Detect which cell encompasses the target text, then output its (x, y) center coordinate. 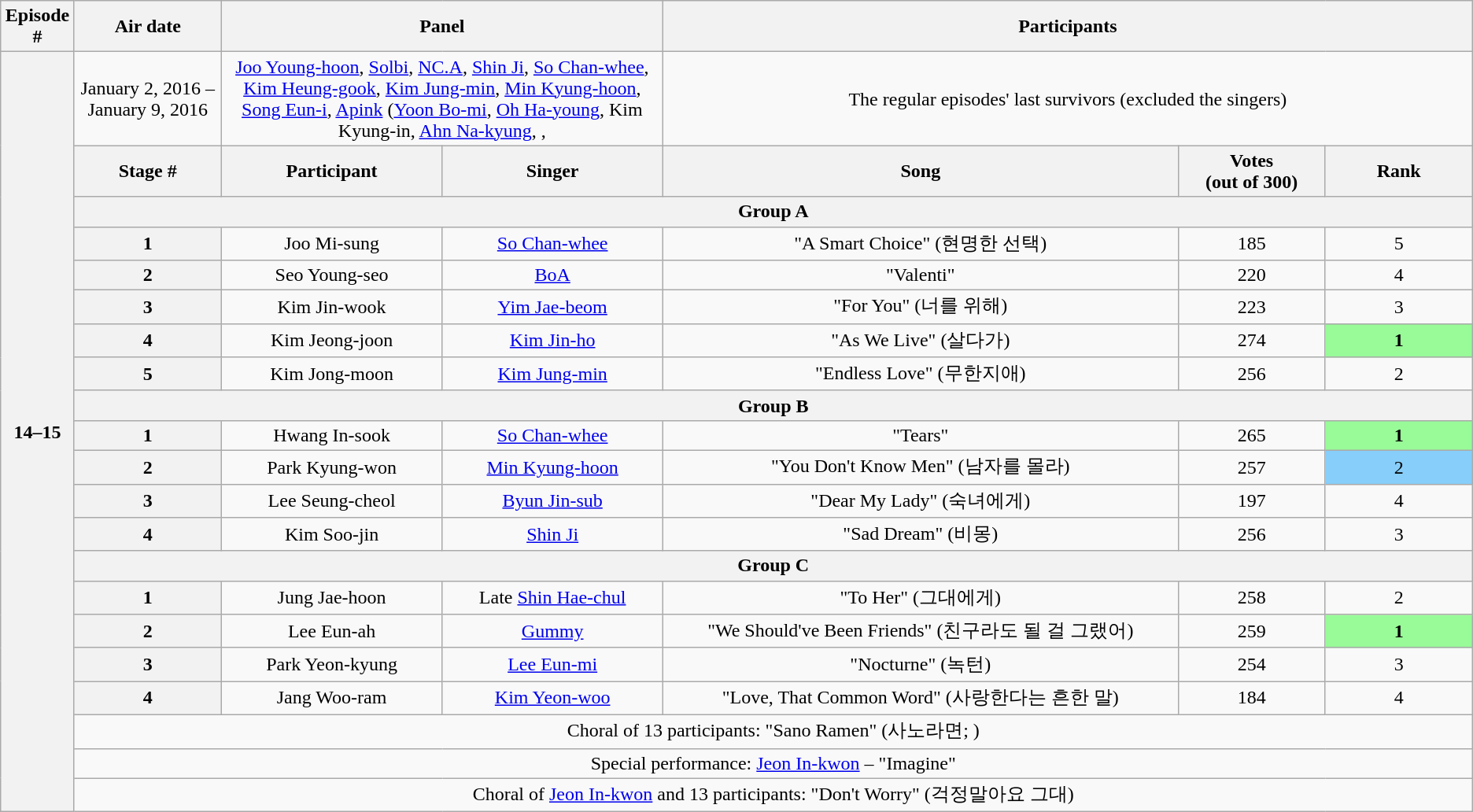
Lee Eun-ah (332, 631)
265 (1251, 435)
"A Smart Choice" (현명한 선택) (921, 244)
220 (1251, 275)
"Nocturne" (녹턴) (921, 664)
Group C (773, 566)
"Valenti" (921, 275)
Group B (773, 405)
Park Kyung-won (332, 467)
184 (1251, 699)
Lee Seung-cheol (332, 500)
Yim Jae-beom (552, 307)
Kim Soo-jin (332, 535)
Kim Yeon-woo (552, 699)
Kim Jong-moon (332, 375)
Jang Woo-ram (332, 699)
Votes(out of 300) (1251, 172)
Choral of 13 participants: "Sano Ramen" (사노라면; ) (773, 732)
Byun Jin-sub (552, 500)
257 (1251, 467)
"Love, That Common Word" (사랑한다는 흔한 말) (921, 699)
Group A (773, 212)
Lee Eun-mi (552, 664)
Shin Ji (552, 535)
"You Don't Know Men" (남자를 몰라) (921, 467)
Park Yeon-kyung (332, 664)
Hwang In-sook (332, 435)
254 (1251, 664)
Jung Jae-hoon (332, 598)
"As We Live" (살다가) (921, 340)
223 (1251, 307)
Seo Young-seo (332, 275)
Song (921, 172)
Participant (332, 172)
"To Her" (그대에게) (921, 598)
January 2, 2016 – January 9, 2016 (148, 99)
The regular episodes' last survivors (excluded the singers) (1067, 99)
Episode # (38, 27)
"Dear My Lady" (숙녀에게) (921, 500)
Special performance: Jeon In-kwon – "Imagine" (773, 763)
"Endless Love" (무한지애) (921, 375)
Rank (1399, 172)
274 (1251, 340)
Kim Jung-min (552, 375)
Kim Jin-wook (332, 307)
Participants (1067, 27)
Choral of Jeon In-kwon and 13 participants: "Don't Worry" (걱정말아요 그대) (773, 795)
"Sad Dream" (비몽) (921, 535)
BoA (552, 275)
197 (1251, 500)
14–15 (38, 432)
"Tears" (921, 435)
Gummy (552, 631)
Min Kyung-hoon (552, 467)
258 (1251, 598)
"We Should've Been Friends" (친구라도 될 걸 그랬어) (921, 631)
Kim Jeong-joon (332, 340)
Kim Jin-ho (552, 340)
259 (1251, 631)
185 (1251, 244)
Joo Mi-sung (332, 244)
Air date (148, 27)
Late Shin Hae-chul (552, 598)
Singer (552, 172)
"For You" (너를 위해) (921, 307)
Stage # (148, 172)
Panel (442, 27)
